Extract the (X, Y) coordinate from the center of the cell holding the provided text.  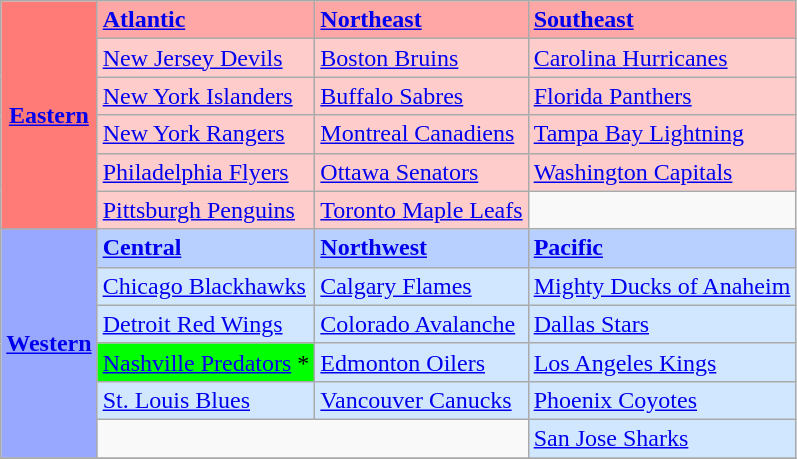
Northeast (422, 20)
Calgary Flames (422, 286)
Boston Bruins (422, 58)
Carolina Hurricanes (662, 58)
Dallas Stars (662, 324)
Nashville Predators * (206, 362)
Montreal Canadiens (422, 134)
New York Islanders (206, 96)
New Jersey Devils (206, 58)
Tampa Bay Lightning (662, 134)
Northwest (422, 248)
Eastern (49, 115)
Central (206, 248)
Ottawa Senators (422, 172)
Washington Capitals (662, 172)
Mighty Ducks of Anaheim (662, 286)
Western (49, 343)
Pittsburgh Penguins (206, 210)
St. Louis Blues (206, 400)
Edmonton Oilers (422, 362)
Phoenix Coyotes (662, 400)
New York Rangers (206, 134)
Colorado Avalanche (422, 324)
Vancouver Canucks (422, 400)
Pacific (662, 248)
Philadelphia Flyers (206, 172)
Detroit Red Wings (206, 324)
Florida Panthers (662, 96)
Chicago Blackhawks (206, 286)
Toronto Maple Leafs (422, 210)
Buffalo Sabres (422, 96)
Atlantic (206, 20)
Southeast (662, 20)
San Jose Sharks (662, 438)
Los Angeles Kings (662, 362)
